Locate the cell with the specified text and output its (X, Y) center coordinate. 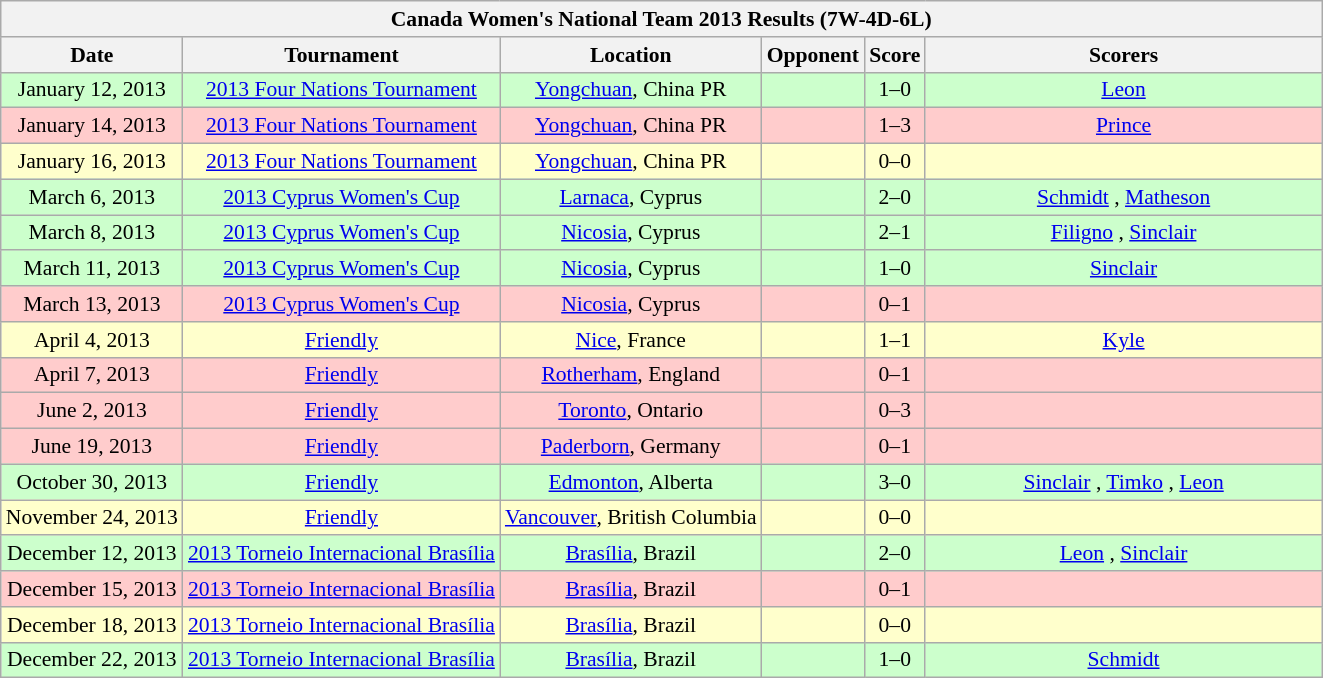
Larnaca, Cyprus (631, 197)
Filigno , Sinclair (1123, 233)
Edmonton, Alberta (631, 482)
Prince (1123, 126)
April 4, 2013 (92, 340)
January 12, 2013 (92, 90)
December 15, 2013 (92, 589)
Rotherham, England (631, 375)
Sinclair (1123, 269)
January 16, 2013 (92, 162)
December 18, 2013 (92, 625)
Sinclair , Timko , Leon (1123, 482)
1–3 (894, 126)
Schmidt , Matheson (1123, 197)
0–3 (894, 411)
November 24, 2013 (92, 518)
June 19, 2013 (92, 447)
Canada Women's National Team 2013 Results (7W-4D-6L) (662, 19)
March 6, 2013 (92, 197)
Leon , Sinclair (1123, 554)
Vancouver, British Columbia (631, 518)
April 7, 2013 (92, 375)
March 11, 2013 (92, 269)
Scorers (1123, 55)
Nice, France (631, 340)
March 8, 2013 (92, 233)
Tournament (342, 55)
March 13, 2013 (92, 304)
Score (894, 55)
June 2, 2013 (92, 411)
3–0 (894, 482)
October 30, 2013 (92, 482)
Paderborn, Germany (631, 447)
Kyle (1123, 340)
Location (631, 55)
Opponent (814, 55)
December 22, 2013 (92, 660)
Schmidt (1123, 660)
Date (92, 55)
Leon (1123, 90)
January 14, 2013 (92, 126)
Toronto, Ontario (631, 411)
2–1 (894, 233)
December 12, 2013 (92, 554)
1–1 (894, 340)
